Pinpoint the cell where the given text exists, returning its [x, y] midpoint coordinate. 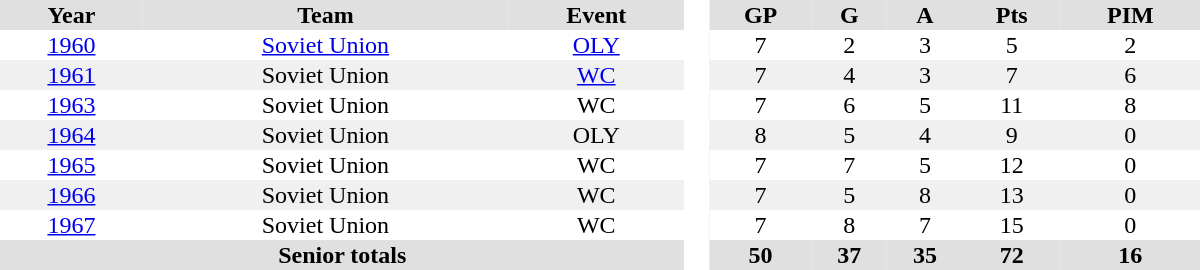
50 [761, 255]
Senior totals [342, 255]
35 [925, 255]
1961 [72, 75]
Pts [1012, 15]
GP [761, 15]
Year [72, 15]
16 [1130, 255]
1960 [72, 45]
A [925, 15]
1963 [72, 105]
G [849, 15]
11 [1012, 105]
1967 [72, 225]
1966 [72, 195]
13 [1012, 195]
15 [1012, 225]
Team [326, 15]
37 [849, 255]
72 [1012, 255]
1965 [72, 165]
Event [596, 15]
1964 [72, 135]
9 [1012, 135]
PIM [1130, 15]
12 [1012, 165]
